Locate the cell with the specified text and output its [x, y] center coordinate. 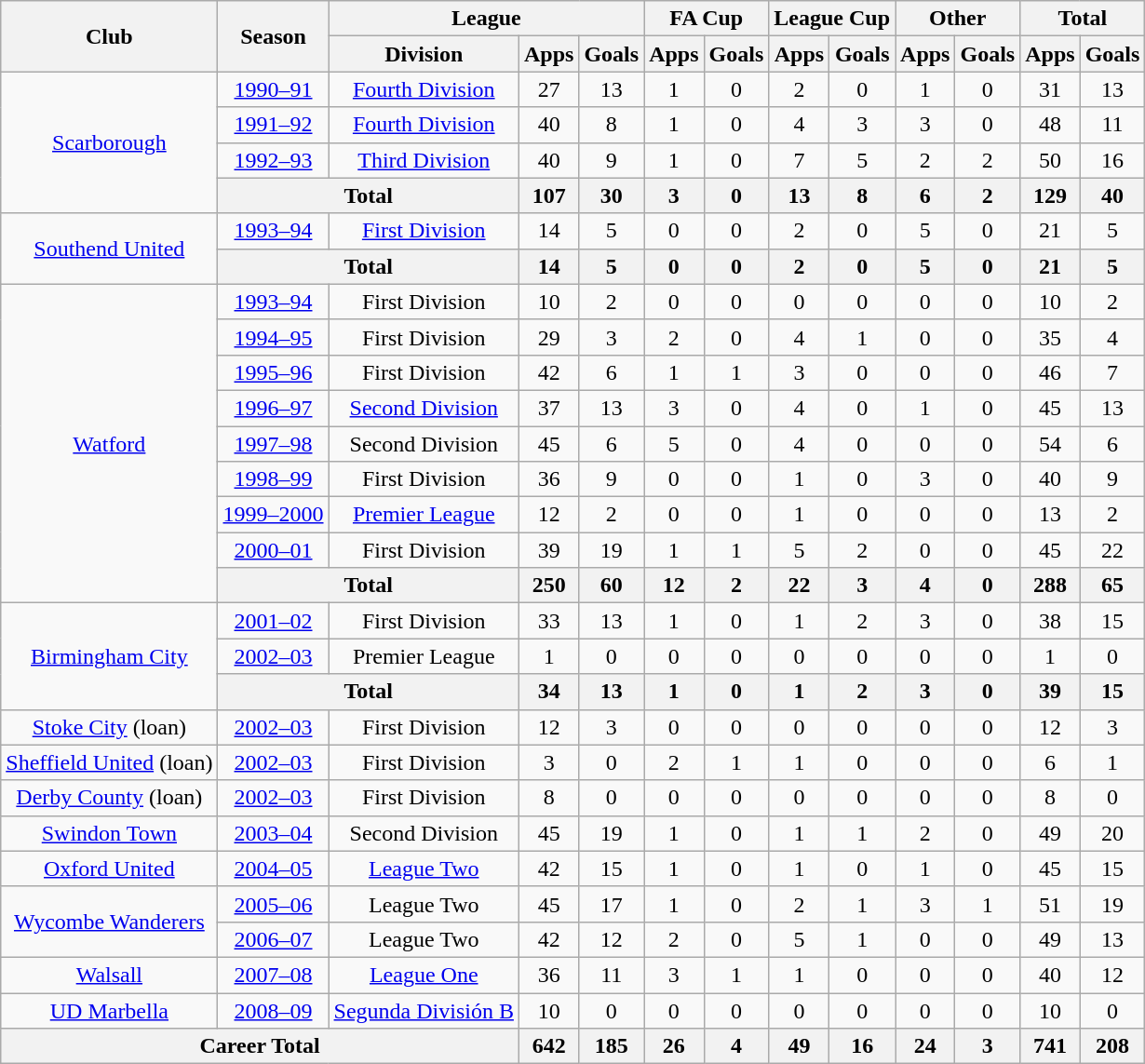
Birmingham City [110, 656]
Club [110, 36]
1997–98 [274, 444]
Swindon Town [110, 833]
48 [1050, 125]
1995–96 [274, 372]
26 [674, 1046]
Stoke City (loan) [110, 727]
31 [1050, 89]
League [486, 19]
17 [612, 904]
1999–2000 [274, 515]
League Cup [832, 19]
29 [548, 337]
46 [1050, 372]
Career Total [261, 1046]
741 [1050, 1046]
24 [925, 1046]
1992–93 [274, 160]
34 [548, 692]
250 [548, 586]
Walsall [110, 975]
Other [958, 19]
107 [548, 195]
60 [612, 586]
50 [1050, 160]
Third Division [424, 160]
2008–09 [274, 1010]
FA Cup [707, 19]
UD Marbella [110, 1010]
65 [1112, 586]
2006–07 [274, 939]
Derby County (loan) [110, 798]
2007–08 [274, 975]
129 [1050, 195]
35 [1050, 337]
1998–99 [274, 479]
208 [1112, 1046]
185 [612, 1046]
1994–95 [274, 337]
2000–01 [274, 550]
2005–06 [274, 904]
Season [274, 36]
33 [548, 621]
1991–92 [274, 125]
38 [1050, 621]
30 [612, 195]
2001–02 [274, 621]
Division [424, 54]
Segunda División B [424, 1010]
Scarborough [110, 142]
Sheffield United (loan) [110, 762]
2004–05 [274, 869]
Oxford United [110, 869]
642 [548, 1046]
1990–91 [274, 89]
Watford [110, 443]
54 [1050, 444]
288 [1050, 586]
20 [1112, 833]
1996–97 [274, 408]
37 [548, 408]
Wycombe Wanderers [110, 922]
2003–04 [274, 833]
27 [548, 89]
League One [424, 975]
Southend United [110, 249]
51 [1050, 904]
